For the text-containing cell, return its midpoint in [X, Y] coordinate format. 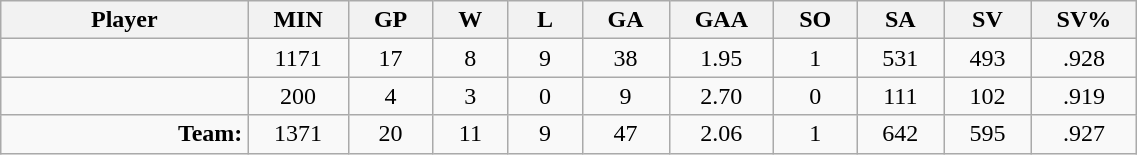
.919 [1084, 96]
493 [988, 58]
102 [988, 96]
17 [390, 58]
.927 [1084, 134]
SA [900, 20]
20 [390, 134]
W [470, 20]
2.70 [721, 96]
642 [900, 134]
L [545, 20]
111 [900, 96]
11 [470, 134]
GP [390, 20]
1.95 [721, 58]
SV% [1084, 20]
SO [816, 20]
531 [900, 58]
SV [988, 20]
Player [124, 20]
Team: [124, 134]
GA [626, 20]
8 [470, 58]
4 [390, 96]
1171 [298, 58]
47 [626, 134]
MIN [298, 20]
595 [988, 134]
GAA [721, 20]
1371 [298, 134]
.928 [1084, 58]
38 [626, 58]
2.06 [721, 134]
200 [298, 96]
3 [470, 96]
